Output the (X, Y) coordinate of the center of the cell containing the given text.  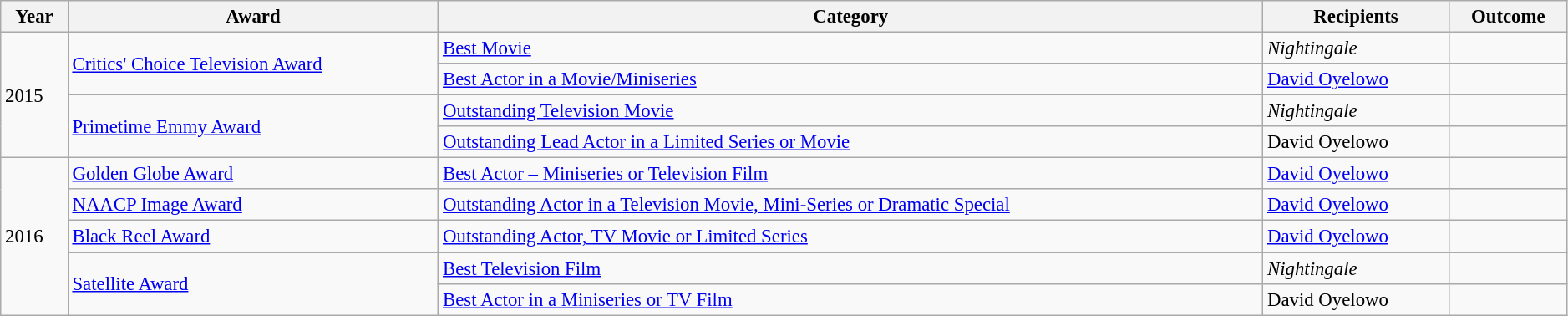
Best Movie (850, 48)
Critics' Choice Television Award (253, 64)
Golden Globe Award (253, 174)
Outstanding Actor, TV Movie or Limited Series (850, 237)
Best Actor – Miniseries or Television Film (850, 174)
Year (34, 17)
Category (850, 17)
Recipients (1357, 17)
Outstanding Lead Actor in a Limited Series or Movie (850, 142)
2015 (34, 95)
2016 (34, 237)
Outstanding Actor in a Television Movie, Mini-Series or Dramatic Special (850, 205)
Award (253, 17)
Best Television Film (850, 268)
Best Actor in a Miniseries or TV Film (850, 299)
Primetime Emmy Award (253, 127)
NAACP Image Award (253, 205)
Black Reel Award (253, 237)
Satellite Award (253, 284)
Outcome (1508, 17)
Best Actor in a Movie/Miniseries (850, 79)
Outstanding Television Movie (850, 111)
